Identify which cell holds the provided text, then report its (X, Y) central coordinate. 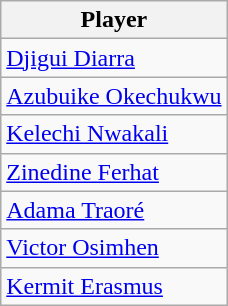
Kelechi Nwakali (114, 134)
Djigui Diarra (114, 58)
Azubuike Okechukwu (114, 96)
Zinedine Ferhat (114, 172)
Player (114, 20)
Kermit Erasmus (114, 286)
Victor Osimhen (114, 248)
Adama Traoré (114, 210)
